Return the (x, y) coordinate for the center point of the cell that contains the specified text.  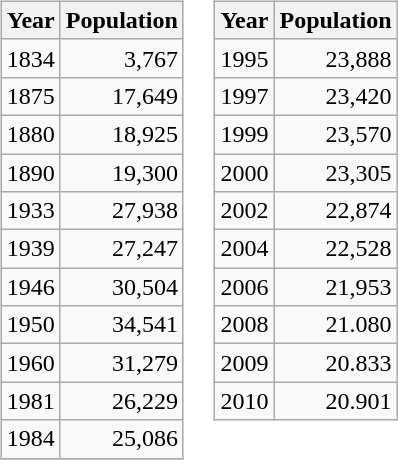
27,938 (122, 211)
20.833 (336, 363)
22,874 (336, 211)
22,528 (336, 249)
19,300 (122, 173)
30,504 (122, 287)
1984 (30, 439)
23,420 (336, 96)
1946 (30, 287)
1933 (30, 211)
1999 (244, 134)
23,570 (336, 134)
2002 (244, 211)
1890 (30, 173)
1875 (30, 96)
1997 (244, 96)
1960 (30, 363)
2008 (244, 325)
17,649 (122, 96)
20.901 (336, 401)
23,888 (336, 58)
1995 (244, 58)
25,086 (122, 439)
21.080 (336, 325)
2004 (244, 249)
21,953 (336, 287)
1939 (30, 249)
27,247 (122, 249)
3,767 (122, 58)
23,305 (336, 173)
34,541 (122, 325)
2010 (244, 401)
2006 (244, 287)
26,229 (122, 401)
31,279 (122, 363)
2009 (244, 363)
1950 (30, 325)
1981 (30, 401)
18,925 (122, 134)
2000 (244, 173)
1880 (30, 134)
1834 (30, 58)
